Locate the cell with the specified text and output its (X, Y) center coordinate. 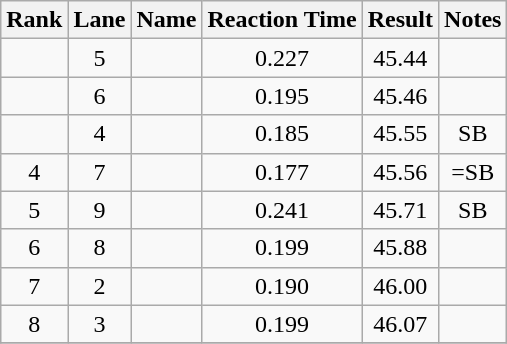
Lane (100, 20)
46.07 (400, 324)
45.55 (400, 134)
0.185 (282, 134)
45.88 (400, 248)
3 (100, 324)
Reaction Time (282, 20)
0.195 (282, 96)
=SB (473, 172)
2 (100, 286)
45.46 (400, 96)
9 (100, 210)
0.177 (282, 172)
Result (400, 20)
46.00 (400, 286)
45.71 (400, 210)
45.56 (400, 172)
Notes (473, 20)
0.227 (282, 58)
0.190 (282, 286)
45.44 (400, 58)
Name (166, 20)
Rank (34, 20)
0.241 (282, 210)
